From the cell containing the given text, extract its center point as [x, y] coordinate. 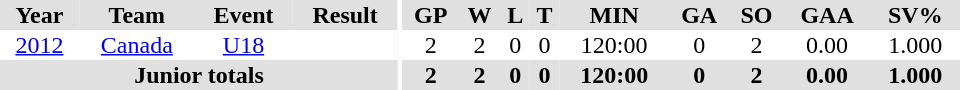
2012 [40, 45]
Event [244, 15]
T [544, 15]
SV% [916, 15]
MIN [614, 15]
Year [40, 15]
Team [137, 15]
Junior totals [199, 75]
Canada [137, 45]
GA [699, 15]
SO [756, 15]
GAA [826, 15]
L [514, 15]
GP [431, 15]
Result [345, 15]
W [480, 15]
U18 [244, 45]
